Output the (x, y) coordinate of the center of the cell containing the given text.  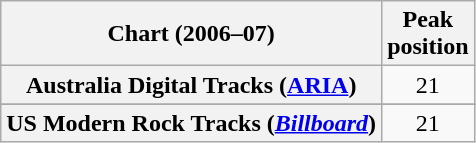
Chart (2006–07) (192, 34)
US Modern Rock Tracks (Billboard) (192, 123)
Peakposition (428, 34)
Australia Digital Tracks (ARIA) (192, 85)
